Provide the (x, y) coordinate of the cell's center where the given text is located.  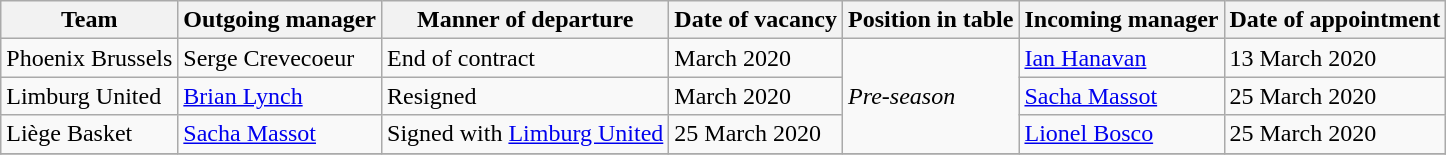
Ian Hanavan (1122, 58)
Liège Basket (90, 134)
Date of vacancy (756, 20)
Resigned (526, 96)
Manner of departure (526, 20)
13 March 2020 (1335, 58)
Outgoing manager (280, 20)
Pre-season (931, 96)
Phoenix Brussels (90, 58)
End of contract (526, 58)
Date of appointment (1335, 20)
Serge Crevecoeur (280, 58)
Team (90, 20)
Signed with Limburg United (526, 134)
Limburg United (90, 96)
Lionel Bosco (1122, 134)
Position in table (931, 20)
Incoming manager (1122, 20)
Brian Lynch (280, 96)
